Provide the [X, Y] coordinate of the cell's center where the given text is located.  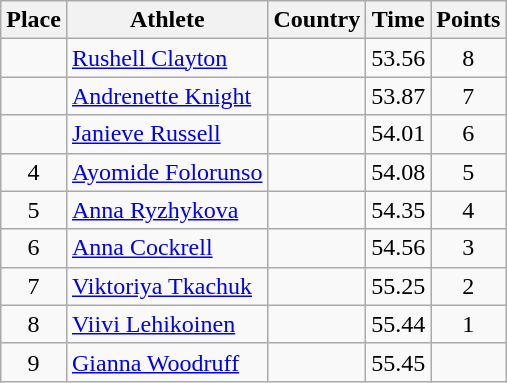
Gianna Woodruff [167, 362]
Anna Ryzhykova [167, 210]
9 [34, 362]
Ayomide Folorunso [167, 172]
54.01 [398, 134]
55.25 [398, 286]
Viktoriya Tkachuk [167, 286]
54.56 [398, 248]
2 [468, 286]
Country [317, 20]
55.44 [398, 324]
Andrenette Knight [167, 96]
Place [34, 20]
54.35 [398, 210]
Anna Cockrell [167, 248]
55.45 [398, 362]
54.08 [398, 172]
Points [468, 20]
Janieve Russell [167, 134]
53.87 [398, 96]
Time [398, 20]
Athlete [167, 20]
53.56 [398, 58]
Rushell Clayton [167, 58]
3 [468, 248]
Viivi Lehikoinen [167, 324]
1 [468, 324]
